Capture the cell that displays the provided text and extract its [X, Y] central coordinate. 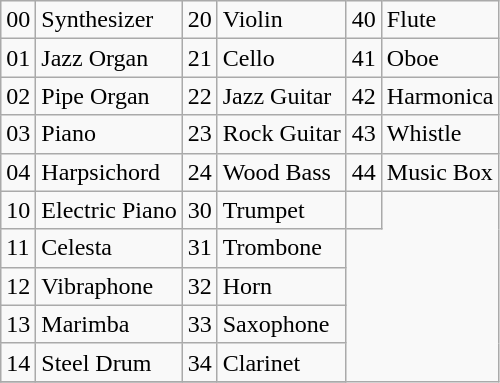
Oboe [440, 58]
44 [364, 172]
02 [18, 96]
Vibraphone [109, 286]
11 [18, 248]
03 [18, 134]
32 [200, 286]
Flute [440, 20]
Horn [282, 286]
Violin [282, 20]
Saxophone [282, 324]
Cello [282, 58]
43 [364, 134]
22 [200, 96]
42 [364, 96]
00 [18, 20]
Music Box [440, 172]
Marimba [109, 324]
Jazz Organ [109, 58]
30 [200, 210]
Clarinet [282, 362]
Piano [109, 134]
Whistle [440, 134]
21 [200, 58]
10 [18, 210]
40 [364, 20]
Wood Bass [282, 172]
Trombone [282, 248]
Celesta [109, 248]
Harmonica [440, 96]
12 [18, 286]
Jazz Guitar [282, 96]
Steel Drum [109, 362]
Pipe Organ [109, 96]
20 [200, 20]
23 [200, 134]
Trumpet [282, 210]
33 [200, 324]
31 [200, 248]
34 [200, 362]
Harpsichord [109, 172]
01 [18, 58]
41 [364, 58]
Electric Piano [109, 210]
04 [18, 172]
24 [200, 172]
13 [18, 324]
14 [18, 362]
Synthesizer [109, 20]
Rock Guitar [282, 134]
